Output the [x, y] coordinate of the center of the cell containing the given text.  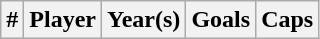
Caps [288, 20]
Year(s) [144, 20]
# [12, 20]
Player [63, 20]
Goals [221, 20]
